Find where the given text appears and provide that cell's center as (x, y) coordinate. 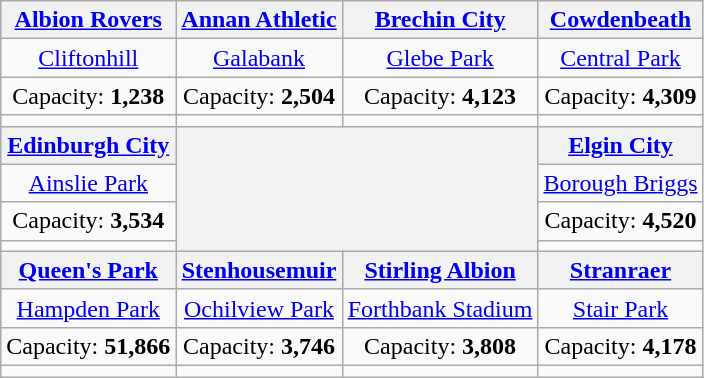
Annan Athletic (259, 20)
Stair Park (620, 308)
Ainslie Park (88, 183)
Capacity: 3,808 (440, 346)
Central Park (620, 58)
Capacity: 4,178 (620, 346)
Cowdenbeath (620, 20)
Capacity: 51,866 (88, 346)
Stranraer (620, 270)
Queen's Park (88, 270)
Brechin City (440, 20)
Cliftonhill (88, 58)
Elgin City (620, 145)
Albion Rovers (88, 20)
Forthbank Stadium (440, 308)
Ochilview Park (259, 308)
Capacity: 2,504 (259, 96)
Capacity: 3,534 (88, 221)
Galabank (259, 58)
Stirling Albion (440, 270)
Stenhousemuir (259, 270)
Capacity: 3,746 (259, 346)
Capacity: 4,520 (620, 221)
Capacity: 1,238 (88, 96)
Hampden Park (88, 308)
Edinburgh City (88, 145)
Capacity: 4,123 (440, 96)
Glebe Park (440, 58)
Capacity: 4,309 (620, 96)
Borough Briggs (620, 183)
